From the cell containing the given text, extract its center point as (x, y) coordinate. 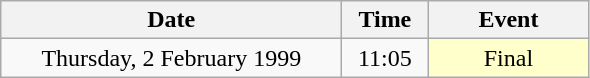
Date (172, 20)
Event (508, 20)
Final (508, 58)
Thursday, 2 February 1999 (172, 58)
Time (385, 20)
11:05 (385, 58)
